Determine the (X, Y) coordinate at the center of the cell enclosing the given text.  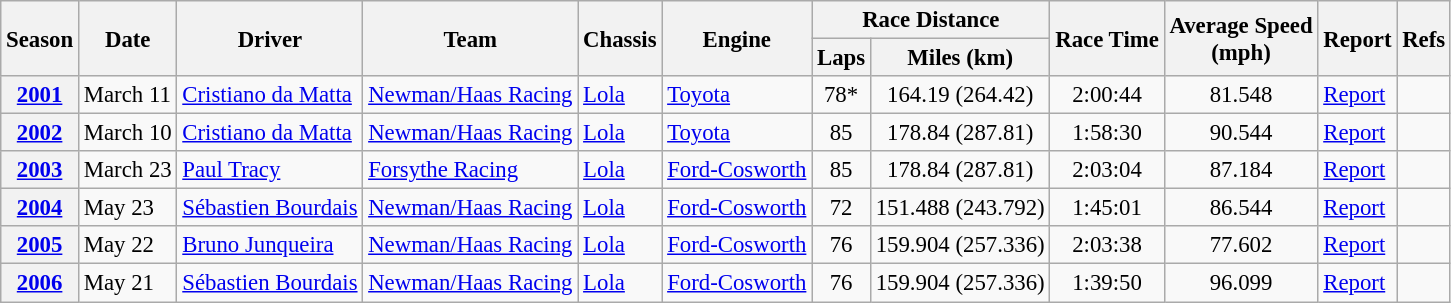
Season (40, 38)
2005 (40, 245)
Laps (842, 58)
March 11 (128, 95)
May 21 (128, 283)
90.544 (1241, 133)
March 23 (128, 170)
March 10 (128, 133)
87.184 (1241, 170)
2004 (40, 208)
Refs (1424, 38)
72 (842, 208)
81.548 (1241, 95)
77.602 (1241, 245)
Paul Tracy (270, 170)
1:58:30 (1107, 133)
May 22 (128, 245)
2:00:44 (1107, 95)
78* (842, 95)
2003 (40, 170)
Date (128, 38)
151.488 (243.792) (960, 208)
Bruno Junqueira (270, 245)
Chassis (620, 38)
2006 (40, 283)
2:03:04 (1107, 170)
Forsythe Racing (470, 170)
2:03:38 (1107, 245)
May 23 (128, 208)
Engine (737, 38)
Miles (km) (960, 58)
2002 (40, 133)
96.099 (1241, 283)
2001 (40, 95)
164.19 (264.42) (960, 95)
1:45:01 (1107, 208)
Driver (270, 38)
86.544 (1241, 208)
Team (470, 38)
1:39:50 (1107, 283)
Race Distance (931, 20)
Average Speed(mph) (1241, 38)
Race Time (1107, 38)
